Capture the cell that displays the provided text and extract its (x, y) central coordinate. 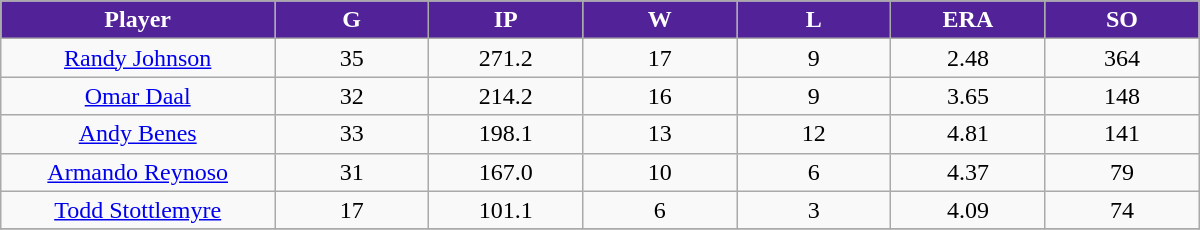
Todd Stottlemyre (138, 210)
16 (660, 96)
12 (814, 134)
214.2 (506, 96)
Armando Reynoso (138, 172)
2.48 (968, 58)
L (814, 20)
31 (352, 172)
ERA (968, 20)
4.81 (968, 134)
Randy Johnson (138, 58)
271.2 (506, 58)
3 (814, 210)
4.09 (968, 210)
141 (1122, 134)
4.37 (968, 172)
Player (138, 20)
33 (352, 134)
79 (1122, 172)
Andy Benes (138, 134)
10 (660, 172)
74 (1122, 210)
32 (352, 96)
13 (660, 134)
SO (1122, 20)
G (352, 20)
W (660, 20)
35 (352, 58)
101.1 (506, 210)
148 (1122, 96)
364 (1122, 58)
3.65 (968, 96)
IP (506, 20)
167.0 (506, 172)
Omar Daal (138, 96)
198.1 (506, 134)
